For the text-containing cell, return its midpoint in [x, y] coordinate format. 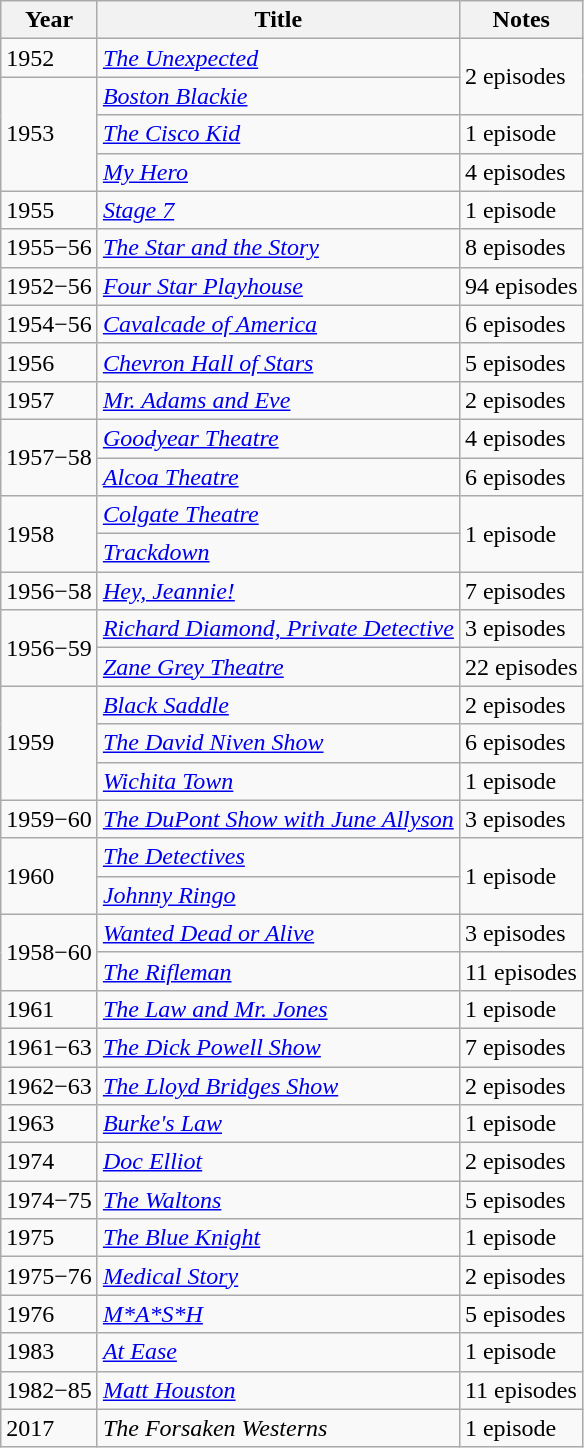
94 episodes [521, 286]
Boston Blackie [278, 96]
Goodyear Theatre [278, 438]
1958 [50, 534]
2017 [50, 1428]
1974−75 [50, 1200]
Matt Houston [278, 1390]
Medical Story [278, 1276]
1976 [50, 1314]
1958−60 [50, 952]
1983 [50, 1352]
The DuPont Show with June Allyson [278, 819]
Alcoa Theatre [278, 477]
1975−76 [50, 1276]
The David Niven Show [278, 743]
1982−85 [50, 1390]
1956−59 [50, 648]
The Lloyd Bridges Show [278, 1085]
1961 [50, 1009]
The Law and Mr. Jones [278, 1009]
The Waltons [278, 1200]
1955 [50, 210]
1955−56 [50, 248]
1960 [50, 876]
At Ease [278, 1352]
Hey, Jeannie! [278, 591]
1959−60 [50, 819]
Burke's Law [278, 1124]
The Rifleman [278, 971]
The Blue Knight [278, 1238]
Richard Diamond, Private Detective [278, 629]
Wanted Dead or Alive [278, 933]
My Hero [278, 172]
The Unexpected [278, 58]
Four Star Playhouse [278, 286]
1957−58 [50, 457]
Wichita Town [278, 781]
1974 [50, 1162]
1953 [50, 134]
1952 [50, 58]
Chevron Hall of Stars [278, 362]
Black Saddle [278, 705]
Trackdown [278, 553]
1975 [50, 1238]
Mr. Adams and Eve [278, 400]
1956−58 [50, 591]
1956 [50, 362]
M*A*S*H [278, 1314]
The Cisco Kid [278, 134]
1952−56 [50, 286]
Notes [521, 20]
Year [50, 20]
Johnny Ringo [278, 895]
The Detectives [278, 857]
Colgate Theatre [278, 515]
8 episodes [521, 248]
Cavalcade of America [278, 324]
1957 [50, 400]
22 episodes [521, 667]
The Forsaken Westerns [278, 1428]
Stage 7 [278, 210]
1954−56 [50, 324]
1963 [50, 1124]
Title [278, 20]
1961−63 [50, 1047]
Zane Grey Theatre [278, 667]
Doc Elliot [278, 1162]
1962−63 [50, 1085]
The Star and the Story [278, 248]
1959 [50, 743]
The Dick Powell Show [278, 1047]
